Return the (X, Y) coordinate for the center point of the cell that contains the specified text.  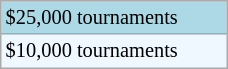
$25,000 tournaments (114, 17)
$10,000 tournaments (114, 51)
